Scan for the cell matching the given text and deliver its [x, y] coordinate at center. 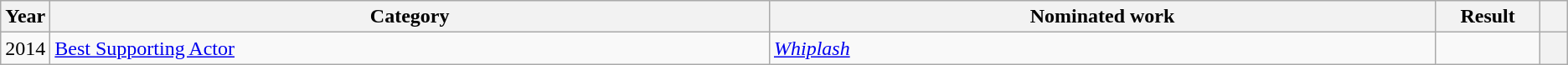
Nominated work [1102, 17]
2014 [25, 48]
Category [410, 17]
Whiplash [1102, 48]
Best Supporting Actor [410, 48]
Year [25, 17]
Result [1488, 17]
